Provide the [x, y] coordinate of the cell's center where the given text is located.  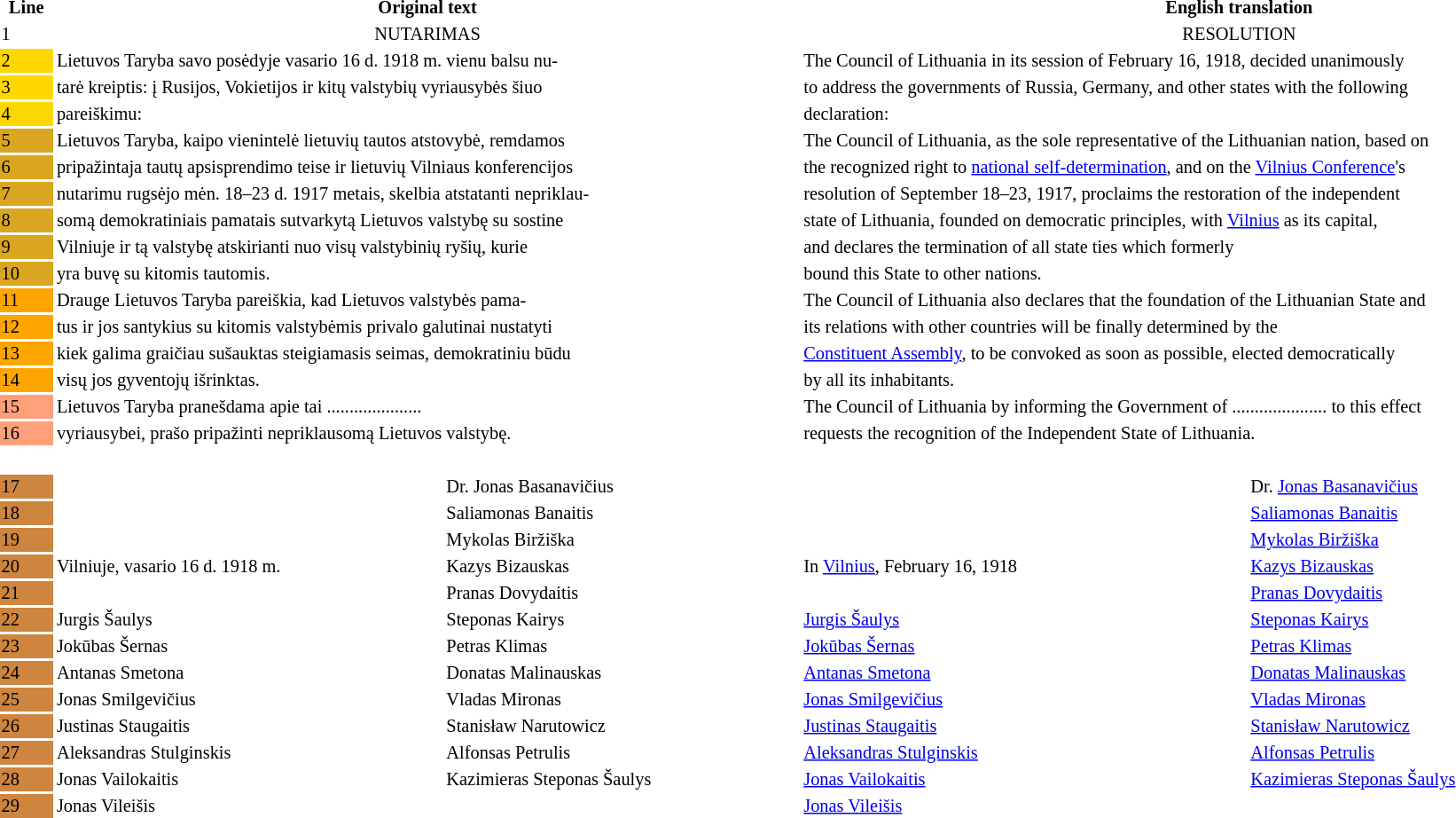
Petras Klimas [622, 646]
Kazimieras Steponas Šaulys [622, 779]
25 [27, 699]
3 [27, 87]
29 [27, 806]
Kazys Bizauskas [622, 566]
NUTARIMAS [427, 34]
Dr. Jonas Basanavičius [622, 486]
12 [27, 326]
4 [27, 114]
somą demokratiniais pamatais sutvarkytą Lietuvos valstybę su sostine [427, 220]
15 [27, 406]
23 [27, 646]
nutarimu rugsėjo mėn. 18–23 d. 1917 metais, skelbia atstatanti nepriklau- [427, 193]
14 [27, 380]
visų jos gyventojų išrinktas. [427, 380]
tus ir jos santykius su kitomis valstybėmis privalo galutinai nustatyti [427, 326]
22 [27, 619]
10 [27, 273]
6 [27, 167]
yra buvę su kitomis tautomis. [427, 273]
pripažintaja tautų apsisprendimo teise ir lietuvių Vilniaus konferencijos [427, 167]
8 [27, 220]
18 [27, 513]
Lietuvos Taryba, kaipo vienintelė lietuvių tautos atstovybė, remdamos [427, 140]
Mykolas Biržiška [622, 539]
Drauge Lietuvos Taryba pareiškia, kad Lietuvos valstybės pama- [427, 300]
16 [27, 433]
9 [27, 247]
5 [27, 140]
Alfonsas Petrulis [622, 752]
19 [27, 539]
2 [27, 60]
Vilniuje, vasario 16 d. 1918 m. [248, 566]
pareiškimu: [427, 114]
11 [27, 300]
Lietuvos Taryba savo posėdyje vasario 16 d. 1918 m. vienu balsu nu- [427, 60]
1 [27, 34]
tarė kreiptis: į Rusijos, Vokietijos ir kitų valstybių vyriausybės šiuo [427, 87]
Vilniuje ir tą valstybę atskirianti nuo visų valstybinių ryšių, kurie [427, 247]
Pranas Dovydaitis [622, 593]
Lietuvos Taryba pranešdama apie tai ..................... [427, 406]
vyriausybei, prašo pripažinti nepriklausomą Lietuvos valstybę. [427, 433]
24 [27, 672]
28 [27, 779]
17 [27, 486]
Saliamonas Banaitis [622, 513]
27 [27, 752]
Steponas Kairys [622, 619]
21 [27, 593]
20 [27, 566]
kiek galima graičiau sušauktas steigiamasis seimas, demokratiniu būdu [427, 353]
26 [27, 726]
Stanisław Narutowicz [622, 726]
Vladas Mironas [622, 699]
7 [27, 193]
13 [27, 353]
Donatas Malinauskas [622, 672]
In Vilnius, February 16, 1918 [1025, 566]
